Determine the (X, Y) coordinate at the center of the cell enclosing the given text.  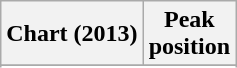
Peakposition (189, 34)
Chart (2013) (72, 34)
